Determine the (X, Y) coordinate at the center of the cell enclosing the given text.  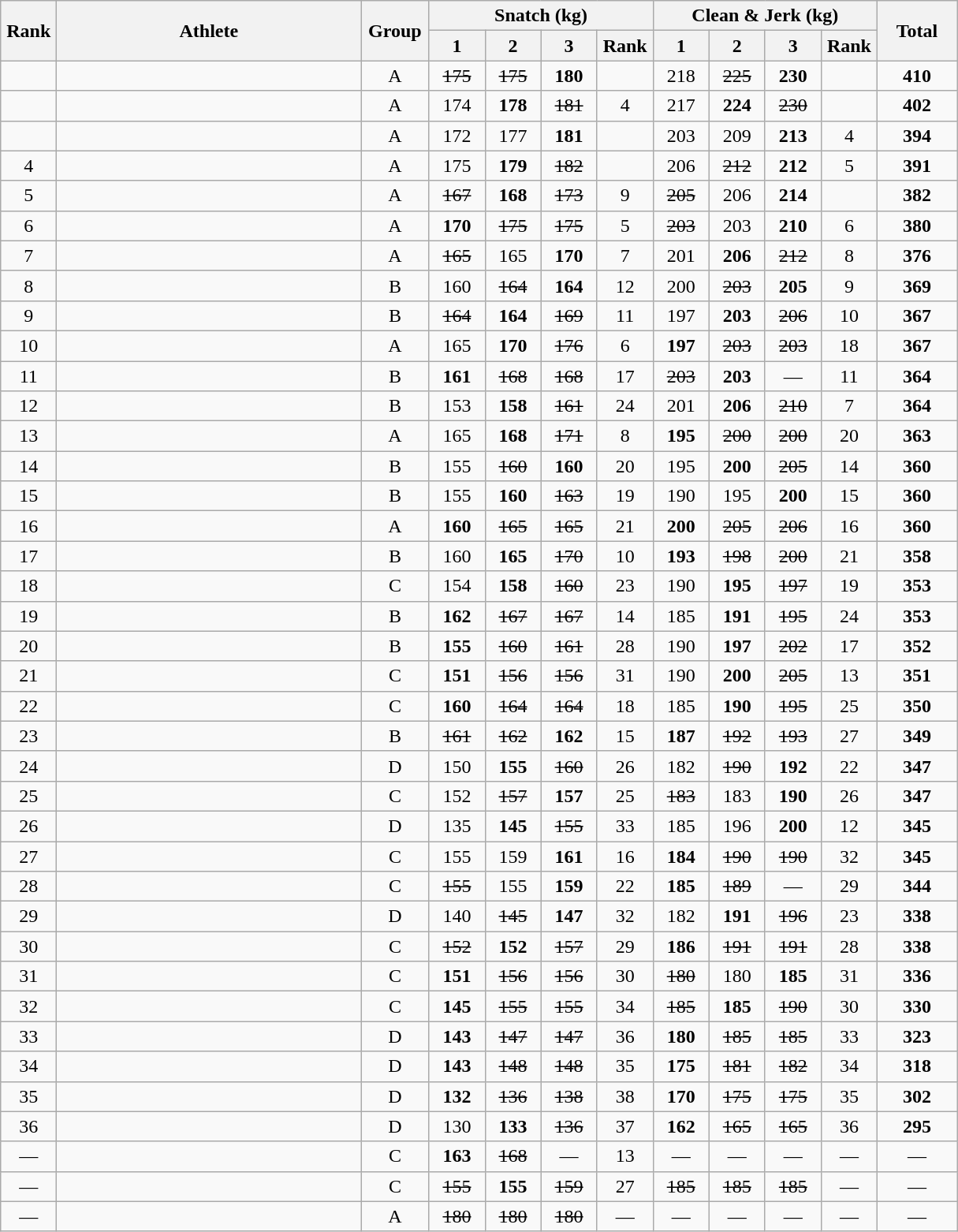
336 (916, 976)
37 (624, 1126)
130 (457, 1126)
38 (624, 1096)
174 (457, 106)
Total (916, 31)
363 (916, 436)
213 (793, 136)
176 (569, 345)
209 (736, 136)
349 (916, 736)
402 (916, 106)
369 (916, 286)
138 (569, 1096)
318 (916, 1066)
352 (916, 646)
351 (916, 676)
Snatch (kg) (541, 16)
178 (513, 106)
150 (457, 766)
224 (736, 106)
380 (916, 226)
218 (681, 76)
394 (916, 136)
179 (513, 166)
153 (457, 406)
132 (457, 1096)
133 (513, 1126)
Athlete (209, 31)
135 (457, 826)
391 (916, 166)
344 (916, 887)
225 (736, 76)
177 (513, 136)
202 (793, 646)
330 (916, 1006)
184 (681, 856)
217 (681, 106)
154 (457, 586)
187 (681, 736)
171 (569, 436)
323 (916, 1036)
140 (457, 917)
350 (916, 706)
169 (569, 315)
Clean & Jerk (kg) (765, 16)
382 (916, 196)
172 (457, 136)
358 (916, 556)
Group (395, 31)
410 (916, 76)
186 (681, 946)
295 (916, 1126)
189 (736, 887)
376 (916, 256)
198 (736, 556)
214 (793, 196)
173 (569, 196)
302 (916, 1096)
